Scan for the cell matching the given text and deliver its (x, y) coordinate at center. 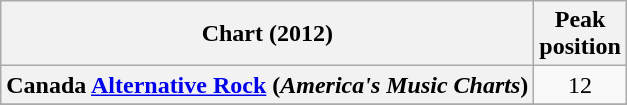
Canada Alternative Rock (America's Music Charts) (268, 85)
Peakposition (580, 34)
Chart (2012) (268, 34)
12 (580, 85)
